Provide the [X, Y] coordinate of the cell's center where the given text is located.  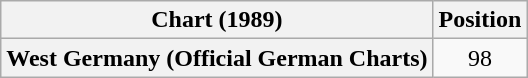
Chart (1989) [217, 20]
West Germany (Official German Charts) [217, 58]
Position [480, 20]
98 [480, 58]
